Provide the [x, y] coordinate of the cell's center where the given text is located.  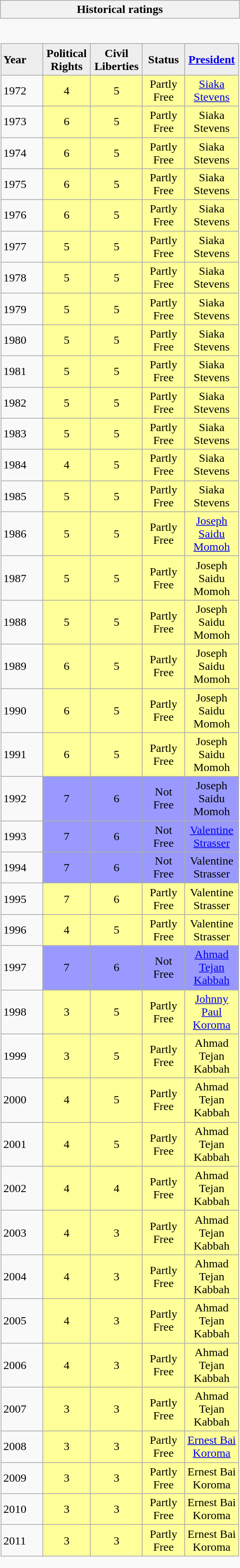
2005 [22, 1321]
Status [163, 59]
1998 [22, 1012]
1982 [22, 403]
1977 [22, 246]
1988 [22, 622]
1978 [22, 278]
1973 [22, 122]
Civil Liberties [117, 59]
2011 [22, 1540]
1991 [22, 755]
1984 [22, 465]
1989 [22, 666]
1997 [22, 968]
2001 [22, 1144]
2009 [22, 1478]
Year [22, 59]
2006 [22, 1365]
Johnny Paul Koroma [211, 1012]
1981 [22, 371]
1985 [22, 496]
2010 [22, 1509]
1972 [22, 90]
Political Rights [67, 59]
2003 [22, 1232]
1995 [22, 899]
1994 [22, 868]
1999 [22, 1056]
1987 [22, 578]
2008 [22, 1447]
1990 [22, 711]
1996 [22, 930]
1976 [22, 216]
2000 [22, 1100]
1986 [22, 534]
2004 [22, 1276]
1992 [22, 799]
2002 [22, 1188]
1979 [22, 309]
1983 [22, 433]
1980 [22, 340]
President [211, 59]
2007 [22, 1409]
1975 [22, 184]
1974 [22, 152]
Historical ratings [120, 10]
1993 [22, 836]
